Detect which cell encompasses the target text, then output its [X, Y] center coordinate. 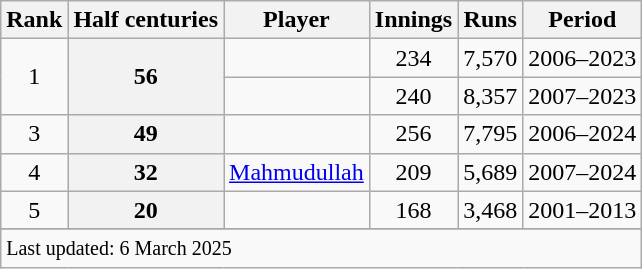
2001–2013 [582, 210]
Player [297, 20]
209 [413, 172]
20 [146, 210]
2007–2024 [582, 172]
3,468 [490, 210]
7,570 [490, 58]
Rank [34, 20]
168 [413, 210]
234 [413, 58]
56 [146, 77]
5 [34, 210]
3 [34, 134]
240 [413, 96]
2006–2024 [582, 134]
1 [34, 77]
Half centuries [146, 20]
5,689 [490, 172]
Runs [490, 20]
8,357 [490, 96]
7,795 [490, 134]
Mahmudullah [297, 172]
2007–2023 [582, 96]
Last updated: 6 March 2025 [322, 248]
Period [582, 20]
2006–2023 [582, 58]
Innings [413, 20]
4 [34, 172]
256 [413, 134]
32 [146, 172]
49 [146, 134]
